Return [x, y] of the center of cell containing provided text 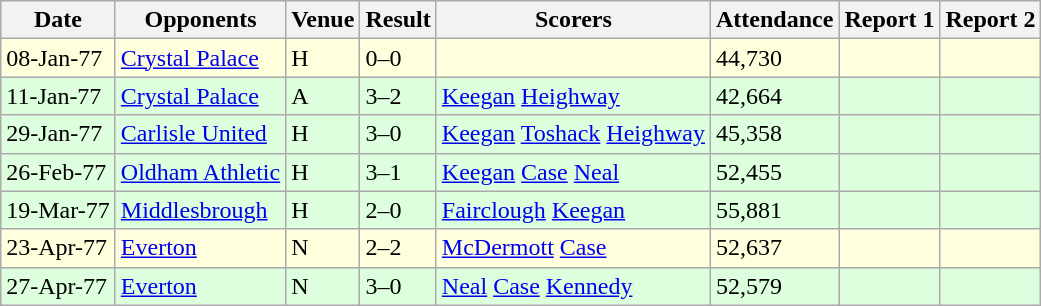
08-Jan-77 [58, 58]
Keegan Toshack Heighway [573, 134]
44,730 [775, 58]
42,664 [775, 96]
Scorers [573, 20]
26-Feb-77 [58, 172]
Middlesbrough [200, 210]
Keegan Heighway [573, 96]
2–0 [398, 210]
Oldham Athletic [200, 172]
A [323, 96]
Keegan Case Neal [573, 172]
0–0 [398, 58]
52,455 [775, 172]
2–2 [398, 248]
Attendance [775, 20]
Date [58, 20]
Fairclough Keegan [573, 210]
Neal Case Kennedy [573, 286]
Opponents [200, 20]
3–1 [398, 172]
45,358 [775, 134]
Report 2 [990, 20]
3–2 [398, 96]
27-Apr-77 [58, 286]
55,881 [775, 210]
11-Jan-77 [58, 96]
Report 1 [890, 20]
52,637 [775, 248]
Carlisle United [200, 134]
McDermott Case [573, 248]
52,579 [775, 286]
Venue [323, 20]
23-Apr-77 [58, 248]
19-Mar-77 [58, 210]
Result [398, 20]
29-Jan-77 [58, 134]
